Scan for the cell matching the given text and deliver its (x, y) coordinate at center. 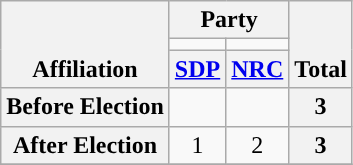
Total (321, 44)
2 (258, 145)
1 (197, 145)
NRC (258, 69)
Affiliation (86, 44)
Before Election (86, 107)
SDP (197, 69)
After Election (86, 145)
Party (228, 20)
